Capture the cell that displays the provided text and extract its (X, Y) central coordinate. 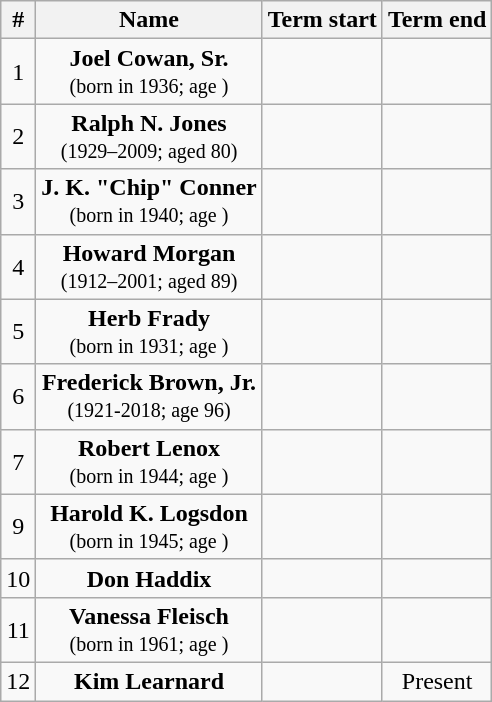
J. K. "Chip" Conner(born in 1940; age ) (149, 202)
7 (18, 462)
5 (18, 332)
Don Haddix (149, 578)
Kim Learnard (149, 681)
Joel Cowan, Sr.(born in 1936; age ) (149, 72)
Term end (437, 20)
9 (18, 526)
6 (18, 396)
4 (18, 266)
Term start (322, 20)
Herb Frady(born in 1931; age ) (149, 332)
Robert Lenox(born in 1944; age ) (149, 462)
3 (18, 202)
Present (437, 681)
2 (18, 136)
11 (18, 630)
# (18, 20)
10 (18, 578)
12 (18, 681)
Harold K. Logsdon(born in 1945; age ) (149, 526)
Name (149, 20)
Howard Morgan(1912–2001; aged 89) (149, 266)
Frederick Brown, Jr.(1921-2018; age 96) (149, 396)
1 (18, 72)
Vanessa Fleisch(born in 1961; age ) (149, 630)
Ralph N. Jones(1929–2009; aged 80) (149, 136)
